Determine the (x, y) coordinate at the center of the cell enclosing the given text.  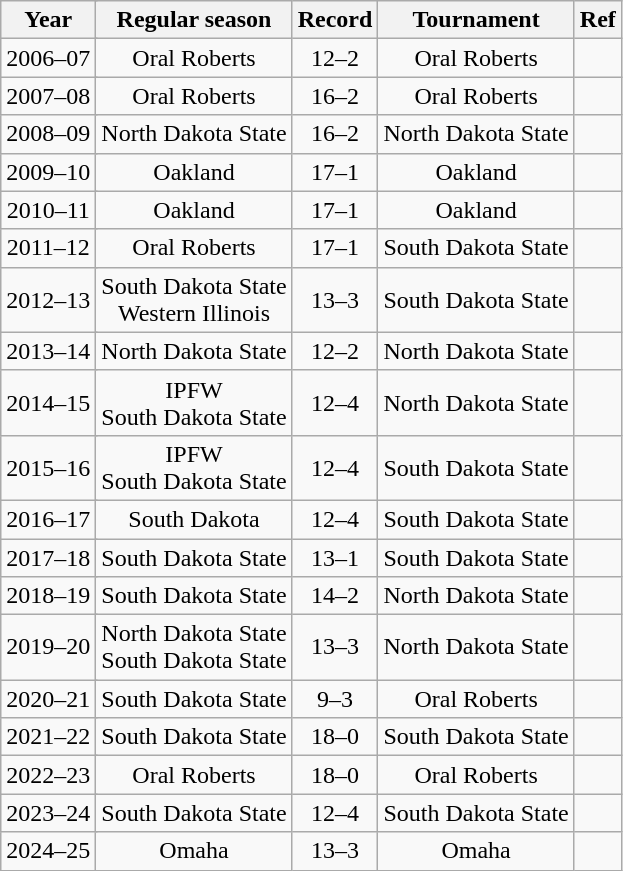
2013–14 (48, 351)
North Dakota StateSouth Dakota State (194, 648)
Record (335, 20)
2009–10 (48, 172)
9–3 (335, 699)
2023–24 (48, 813)
2006–07 (48, 58)
Tournament (476, 20)
2024–25 (48, 851)
2010–11 (48, 210)
2016–17 (48, 519)
2008–09 (48, 134)
2022–23 (48, 775)
2018–19 (48, 596)
2014–15 (48, 402)
South Dakota StateWestern Illinois (194, 300)
14–2 (335, 596)
2020–21 (48, 699)
2012–13 (48, 300)
Year (48, 20)
2021–22 (48, 737)
2011–12 (48, 248)
2017–18 (48, 557)
2019–20 (48, 648)
2007–08 (48, 96)
South Dakota (194, 519)
2015–16 (48, 468)
Regular season (194, 20)
Ref (598, 20)
13–1 (335, 557)
